Return the [x, y] coordinate for the center point of the cell that contains the specified text.  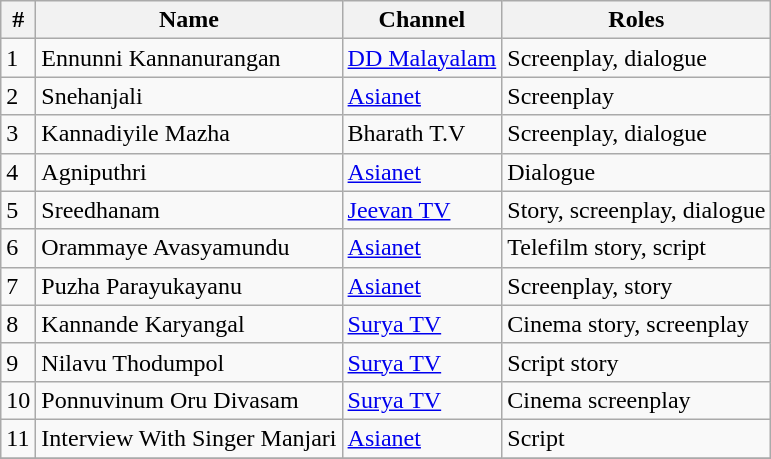
Script [636, 438]
7 [18, 286]
Ponnuvinum Oru Divasam [189, 400]
Roles [636, 20]
1 [18, 58]
Snehanjali [189, 96]
6 [18, 248]
Ennunni Kannanurangan [189, 58]
Kannande Karyangal [189, 324]
Puzha Parayukayanu [189, 286]
11 [18, 438]
10 [18, 400]
Name [189, 20]
# [18, 20]
2 [18, 96]
4 [18, 172]
Cinema story, screenplay [636, 324]
Telefilm story, script [636, 248]
Agniputhri [189, 172]
8 [18, 324]
Story, screenplay, dialogue [636, 210]
Sreedhanam [189, 210]
Jeevan TV [422, 210]
Script story [636, 362]
Cinema screenplay [636, 400]
3 [18, 134]
Orammaye Avasyamundu [189, 248]
Interview With Singer Manjari [189, 438]
Screenplay, story [636, 286]
5 [18, 210]
Dialogue [636, 172]
DD Malayalam [422, 58]
Nilavu Thodumpol [189, 362]
Kannadiyile Mazha [189, 134]
Screenplay [636, 96]
9 [18, 362]
Channel [422, 20]
Bharath T.V [422, 134]
